Return [x, y] of the center of cell containing provided text 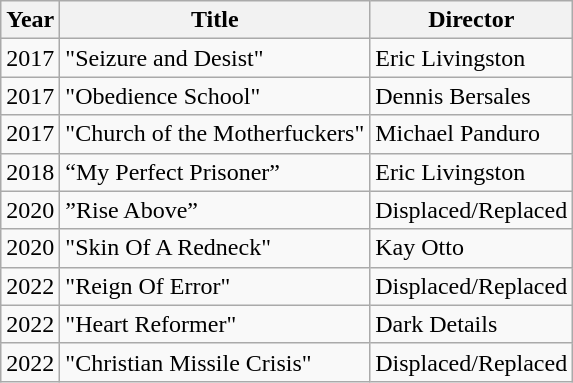
Year [30, 20]
"Obedience School" [215, 96]
"Reign Of Error" [215, 286]
Kay Otto [472, 248]
"Seizure and Desist" [215, 58]
2018 [30, 172]
“My Perfect Prisoner” [215, 172]
Michael Panduro [472, 134]
"Heart Reformer" [215, 324]
"Church of the Motherfuckers" [215, 134]
"Christian Missile Crisis" [215, 362]
Dark Details [472, 324]
Title [215, 20]
Director [472, 20]
”Rise Above” [215, 210]
Dennis Bersales [472, 96]
"Skin Of A Redneck" [215, 248]
